Capture the cell that displays the provided text and extract its [x, y] central coordinate. 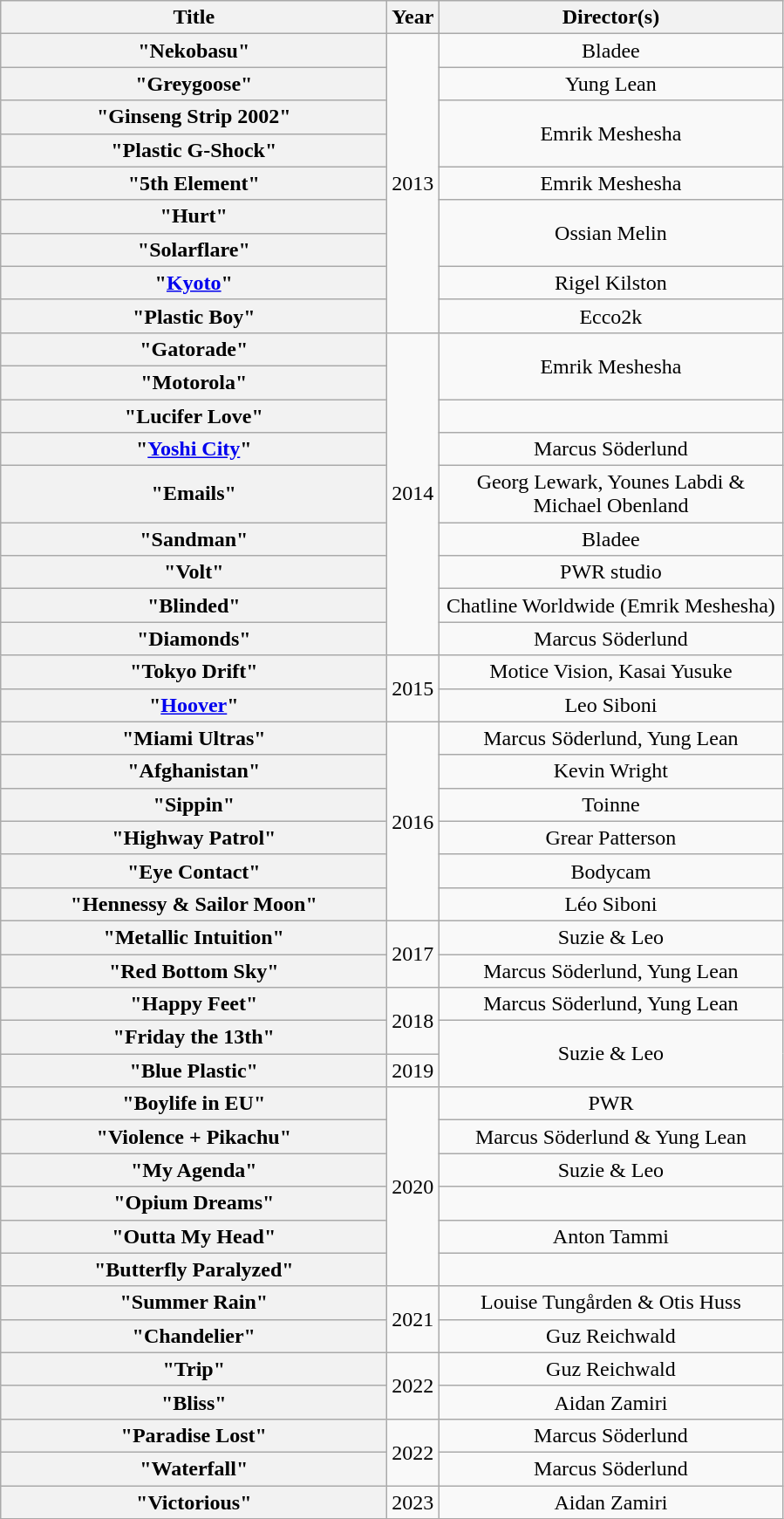
"Victorious" [194, 1502]
"Yoshi City" [194, 449]
"Blinded" [194, 606]
Léo Siboni [610, 904]
"Solarflare" [194, 250]
Louise Tungården & Otis Huss [610, 1303]
Motice Vision, Kasai Yusuke [610, 672]
"Kyoto" [194, 283]
Ecco2k [610, 316]
Chatline Worldwide (Emrik Meshesha) [610, 606]
"Eye Contact" [194, 871]
"Bliss" [194, 1402]
PWR studio [610, 572]
2018 [413, 1021]
"Ginseng Strip 2002" [194, 117]
"Hurt" [194, 216]
2019 [413, 1071]
"Sandman" [194, 539]
"Sippin" [194, 804]
Anton Tammi [610, 1236]
"Happy Feet" [194, 1004]
"Outta My Head" [194, 1236]
"Highway Patrol" [194, 838]
"Friday the 13th" [194, 1037]
2013 [413, 183]
2016 [413, 821]
Kevin Wright [610, 771]
2014 [413, 494]
Marcus Söderlund & Yung Lean [610, 1137]
"Hoover" [194, 705]
"Butterfly Paralyzed" [194, 1269]
"Lucifer Love" [194, 416]
"Violence + Pikachu" [194, 1137]
"Afghanistan" [194, 771]
"Nekobasu" [194, 51]
"Opium Dreams" [194, 1203]
Rigel Kilston [610, 283]
"Metallic Intuition" [194, 937]
"5th Element" [194, 183]
PWR [610, 1104]
Leo Siboni [610, 705]
"Hennessy & Sailor Moon" [194, 904]
2015 [413, 688]
Yung Lean [610, 84]
Year [413, 17]
"Volt" [194, 572]
"Blue Plastic" [194, 1071]
2023 [413, 1502]
"Emails" [194, 494]
2017 [413, 954]
Toinne [610, 804]
"Diamonds" [194, 639]
Title [194, 17]
"Paradise Lost" [194, 1435]
"Tokyo Drift" [194, 672]
"Plastic G-Shock" [194, 150]
"Miami Ultras" [194, 738]
Bodycam [610, 871]
Georg Lewark, Younes Labdi & Michael Obenland [610, 494]
"Motorola" [194, 382]
"Boylife in EU" [194, 1104]
Director(s) [610, 17]
"Red Bottom Sky" [194, 971]
2020 [413, 1187]
Grear Patterson [610, 838]
2021 [413, 1319]
"Greygoose" [194, 84]
"Chandelier" [194, 1336]
"Plastic Boy" [194, 316]
"Waterfall" [194, 1468]
"My Agenda" [194, 1170]
"Gatorade" [194, 349]
"Summer Rain" [194, 1303]
"Trip" [194, 1369]
Ossian Melin [610, 233]
